Extract the [X, Y] coordinate from the center of the cell holding the provided text.  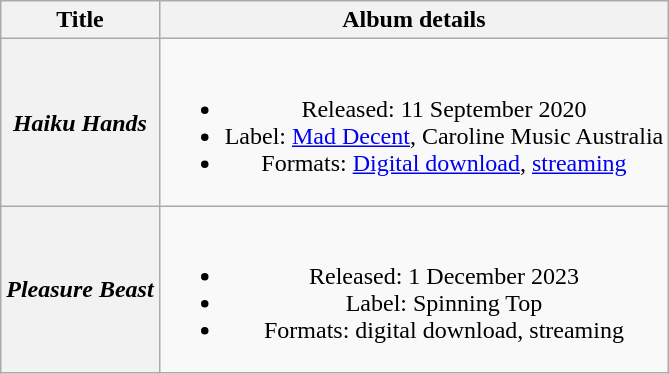
Title [80, 20]
Released: 1 December 2023Label: Spinning TopFormats: digital download, streaming [414, 290]
Album details [414, 20]
Pleasure Beast [80, 290]
Haiku Hands [80, 122]
Released: 11 September 2020Label: Mad Decent, Caroline Music AustraliaFormats: Digital download, streaming [414, 122]
